Provide the [X, Y] coordinate of the cell's center where the given text is located.  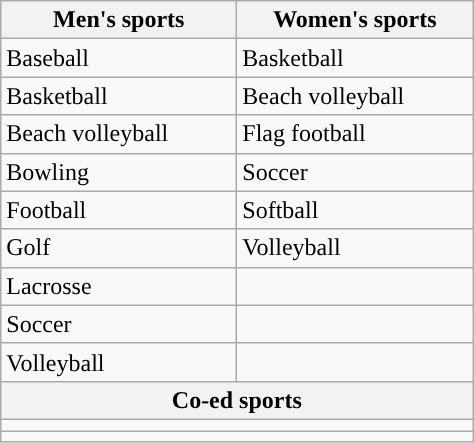
Baseball [119, 58]
Golf [119, 248]
Men's sports [119, 20]
Football [119, 210]
Co-ed sports [237, 400]
Women's sports [355, 20]
Bowling [119, 172]
Lacrosse [119, 286]
Flag football [355, 134]
Softball [355, 210]
